Output the [X, Y] coordinate of the center of the cell containing the given text.  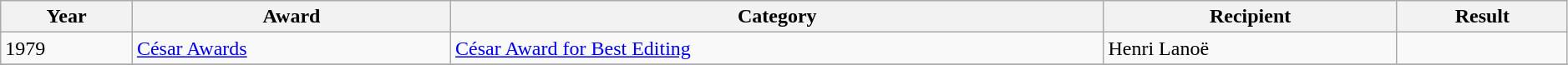
César Awards [291, 48]
Henri Lanoë [1250, 48]
César Award for Best Editing [777, 48]
Result [1482, 17]
Year [67, 17]
1979 [67, 48]
Recipient [1250, 17]
Category [777, 17]
Award [291, 17]
